Return the (x, y) coordinate for the center point of the cell that contains the specified text.  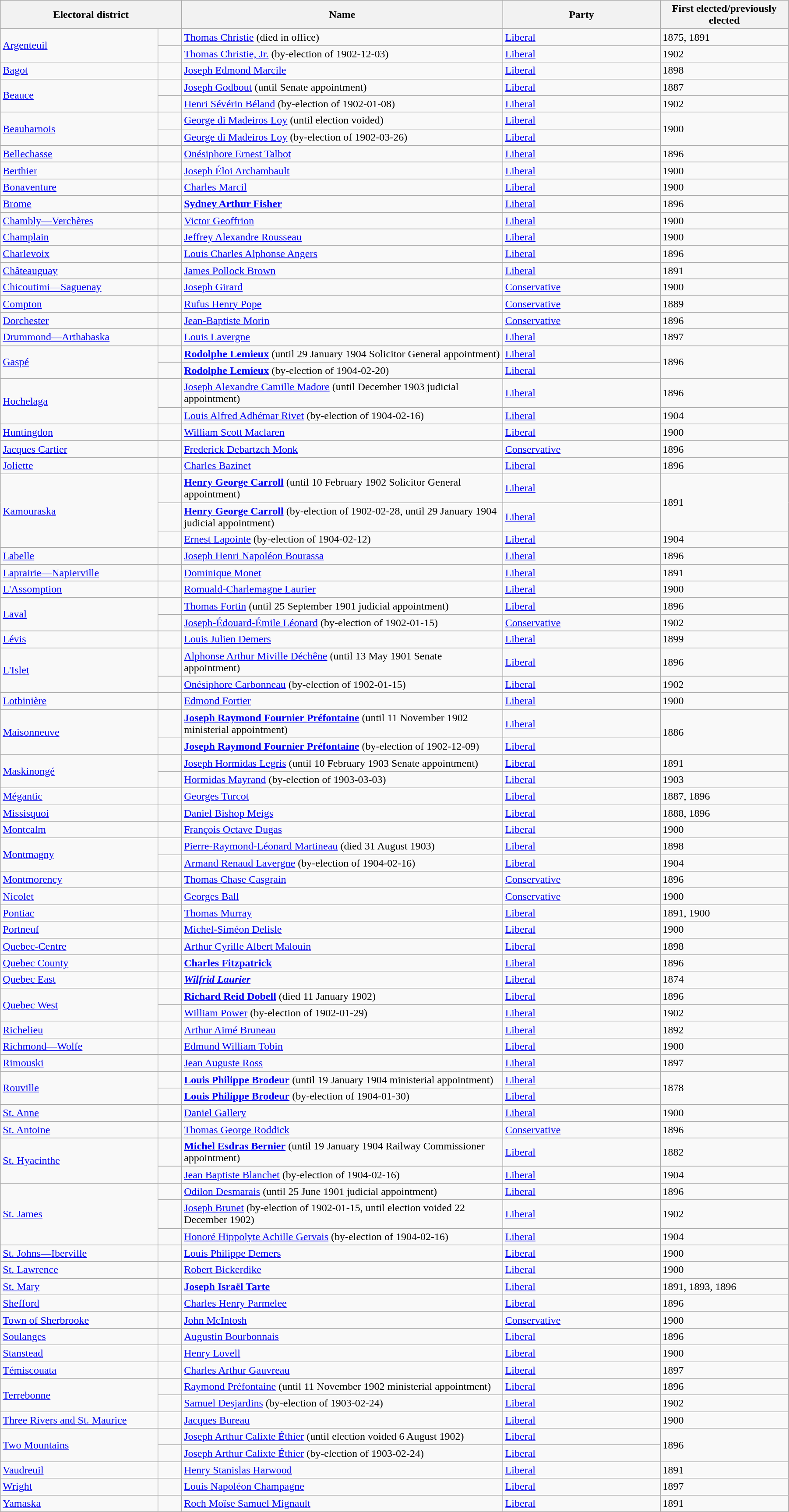
Chicoutimi—Saguenay (79, 287)
Frederick Debartzch Monk (342, 449)
Dorchester (79, 321)
James Pollock Brown (342, 271)
Richard Reid Dobell (died 11 January 1902) (342, 996)
Alphonse Arthur Miville Déchêne (until 13 May 1901 Senate appointment) (342, 662)
Henry George Carroll (until 10 February 1902 Solicitor General appointment) (342, 488)
Témiscouata (79, 1370)
Pontiac (79, 913)
Yamaska (79, 1503)
Edmond Fortier (342, 701)
Rodolphe Lemieux (until 29 January 1904 Solicitor General appointment) (342, 354)
Wilfrid Laurier (342, 980)
Joliette (79, 465)
Pierre-Raymond-Léonard Martineau (died 31 August 1903) (342, 846)
Joseph Girard (342, 287)
Nicolet (79, 896)
St. Johns—Iberville (79, 1253)
L'Islet (79, 670)
Honoré Hippolyte Achille Gervais (by-election of 1904-02-16) (342, 1237)
Montmagny (79, 855)
St. Mary (79, 1286)
Michel-Siméon Delisle (342, 930)
Ernest Lapointe (by-election of 1904-02-12) (342, 539)
John McIntosh (342, 1320)
Maskinongé (79, 771)
Stanstead (79, 1353)
Laprairie—Napierville (79, 573)
Jacques Cartier (79, 449)
Michel Esdras Bernier (until 19 January 1904 Railway Commissioner appointment) (342, 1153)
1891, 1893, 1896 (724, 1286)
1886 (724, 732)
Joseph Raymond Fournier Préfontaine (until 11 November 1902 ministerial appointment) (342, 723)
Montcalm (79, 830)
Samuel Desjardins (by-election of 1903-02-24) (342, 1403)
Thomas Chase Casgrain (342, 880)
Montmorency (79, 880)
Roch Moïse Samuel Mignault (342, 1503)
Champlain (79, 237)
St. James (79, 1214)
Edmund William Tobin (342, 1046)
Lévis (79, 639)
Thomas Christie, Jr. (by-election of 1902-12-03) (342, 54)
Brome (79, 204)
Louis Charles Alphonse Angers (342, 254)
L'Assomption (79, 589)
Rodolphe Lemieux (by-election of 1904-02-20) (342, 370)
Jean Baptiste Blanchet (by-election of 1904-02-16) (342, 1175)
Daniel Bishop Meigs (342, 813)
Henry Stanislas Harwood (342, 1470)
Georges Turcot (342, 796)
Electoral district (91, 15)
1892 (724, 1029)
Huntingdon (79, 432)
Name (342, 15)
Louis Julien Demers (342, 639)
Party (581, 15)
Odilon Desmarais (until 25 June 1901 judicial appointment) (342, 1191)
Louis Napoléon Champagne (342, 1487)
Daniel Gallery (342, 1113)
St. Antoine (79, 1130)
Armand Renaud Lavergne (by-election of 1904-02-16) (342, 863)
Dominique Monet (342, 573)
Rimouski (79, 1063)
Lotbinière (79, 701)
George di Madeiros Loy (until election voided) (342, 120)
Two Mountains (79, 1445)
Three Rivers and St. Maurice (79, 1420)
Thomas Christie (died in office) (342, 37)
1899 (724, 639)
St. Lawrence (79, 1270)
Labelle (79, 556)
Louis Philippe Brodeur (until 19 January 1904 ministerial appointment) (342, 1079)
Joseph Arthur Calixte Éthier (until election voided 6 August 1902) (342, 1437)
Drummond—Arthabaska (79, 337)
Beauce (79, 95)
Jean-Baptiste Morin (342, 321)
Quebec East (79, 980)
St. Hyacinthe (79, 1160)
Hormidas Mayrand (by-election of 1903-03-03) (342, 779)
Louis Philippe Brodeur (by-election of 1904-01-30) (342, 1096)
Shefford (79, 1303)
Henry Lovell (342, 1353)
Joseph Raymond Fournier Préfontaine (by-election of 1902-12-09) (342, 746)
Louis Lavergne (342, 337)
Henry George Carroll (by-election of 1902-02-28, until 29 January 1904 judicial appointment) (342, 517)
Missisquoi (79, 813)
1888, 1896 (724, 813)
Kamouraska (79, 511)
Joseph Edmond Marcile (342, 70)
Raymond Préfontaine (until 11 November 1902 ministerial appointment) (342, 1387)
Bonaventure (79, 187)
Thomas Fortin (until 25 September 1901 judicial appointment) (342, 606)
Chambly—Verchères (79, 220)
Richelieu (79, 1029)
1891, 1900 (724, 913)
Augustin Bourbonnais (342, 1336)
1887, 1896 (724, 796)
Charlevoix (79, 254)
Louis Philippe Demers (342, 1253)
Portneuf (79, 930)
Joseph-Édouard-Émile Léonard (by-election of 1902-01-15) (342, 623)
Victor Geoffrion (342, 220)
Charles Fitzpatrick (342, 963)
Argenteuil (79, 46)
Vaudreuil (79, 1470)
Joseph Henri Napoléon Bourassa (342, 556)
Thomas Murray (342, 913)
Hochelaga (79, 401)
Wright (79, 1487)
1887 (724, 87)
William Scott Maclaren (342, 432)
Joseph Hormidas Legris (until 10 February 1903 Senate appointment) (342, 763)
Soulanges (79, 1336)
William Power (by-election of 1902-01-29) (342, 1013)
Onésiphore Carbonneau (by-election of 1902-01-15) (342, 684)
Romuald-Charlemagne Laurier (342, 589)
George di Madeiros Loy (by-election of 1902-03-26) (342, 137)
Town of Sherbrooke (79, 1320)
Charles Bazinet (342, 465)
Richmond—Wolfe (79, 1046)
1889 (724, 304)
Jeffrey Alexandre Rousseau (342, 237)
Rouville (79, 1088)
Thomas George Roddick (342, 1130)
Arthur Aimé Bruneau (342, 1029)
1882 (724, 1153)
1875, 1891 (724, 37)
Beauharnois (79, 129)
1878 (724, 1088)
Henri Sévérin Béland (by-election of 1902-01-08) (342, 104)
Jean Auguste Ross (342, 1063)
Robert Bickerdike (342, 1270)
Sydney Arthur Fisher (342, 204)
Charles Arthur Gauvreau (342, 1370)
Rufus Henry Pope (342, 304)
Laval (79, 614)
Compton (79, 304)
Onésiphore Ernest Talbot (342, 154)
St. Anne (79, 1113)
Quebec County (79, 963)
Joseph Alexandre Camille Madore (until December 1903 judicial appointment) (342, 393)
Joseph Arthur Calixte Éthier (by-election of 1903-02-24) (342, 1453)
François Octave Dugas (342, 830)
Joseph Israël Tarte (342, 1286)
Bellechasse (79, 154)
Jacques Bureau (342, 1420)
Joseph Godbout (until Senate appointment) (342, 87)
Bagot (79, 70)
Charles Marcil (342, 187)
Louis Alfred Adhémar Rivet (by-election of 1904-02-16) (342, 416)
1903 (724, 779)
Quebec West (79, 1004)
Arthur Cyrille Albert Malouin (342, 946)
Châteauguay (79, 271)
Maisonneuve (79, 732)
Terrebonne (79, 1395)
Berthier (79, 170)
Mégantic (79, 796)
Gaspé (79, 362)
Charles Henry Parmelee (342, 1303)
Joseph Brunet (by-election of 1902-01-15, until election voided 22 December 1902) (342, 1214)
Quebec-Centre (79, 946)
1874 (724, 980)
Georges Ball (342, 896)
First elected/previously elected (724, 15)
Joseph Éloi Archambault (342, 170)
